Pinpoint the cell where the given text exists, returning its [X, Y] midpoint coordinate. 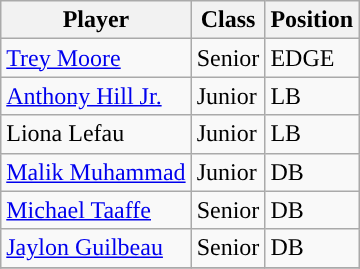
Anthony Hill Jr. [96, 96]
Position [312, 20]
Class [228, 20]
Player [96, 20]
EDGE [312, 58]
Liona Lefau [96, 134]
Michael Taaffe [96, 210]
Jaylon Guilbeau [96, 248]
Malik Muhammad [96, 172]
Trey Moore [96, 58]
